For the text-containing cell, return its midpoint in (X, Y) coordinate format. 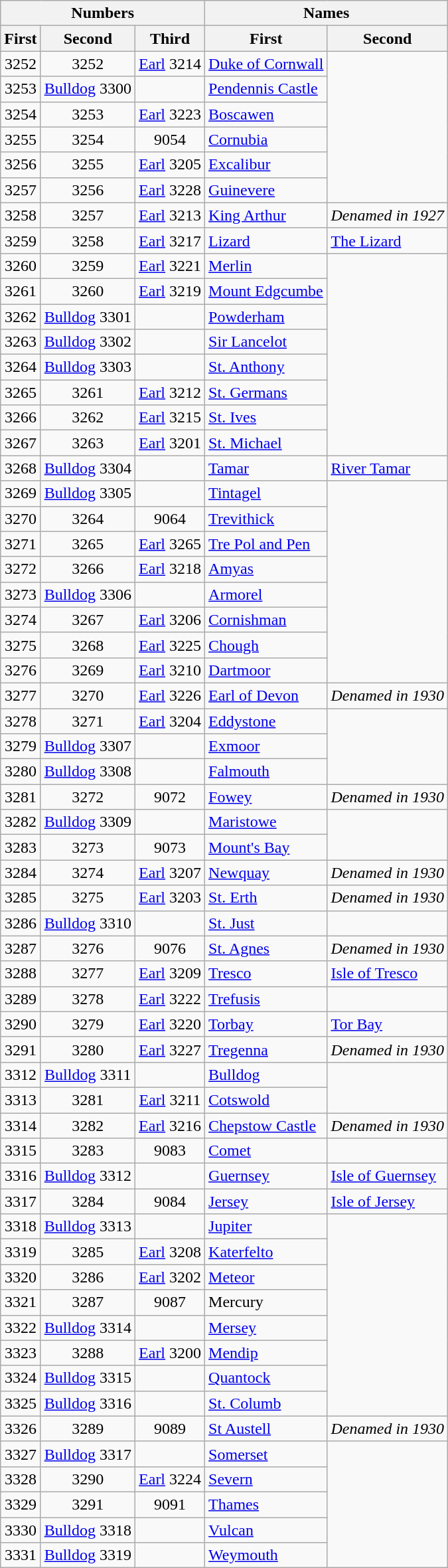
3325 (21, 1403)
Names (327, 13)
Mount Edgcumbe (266, 291)
3314 (21, 1126)
Bulldog 3314 (88, 1328)
Bulldog 3309 (88, 822)
Meteor (266, 1277)
9054 (170, 139)
Earl 3209 (170, 974)
Maristowe (266, 822)
Earl 3222 (170, 999)
Earl 3205 (170, 165)
Earl 3212 (170, 392)
Earl 3206 (170, 620)
9091 (170, 1504)
Boscawen (266, 114)
Bulldog 3316 (88, 1403)
St. Anthony (266, 367)
Bulldog (266, 1075)
Weymouth (266, 1555)
Earl 3221 (170, 266)
Earl 3200 (170, 1353)
9083 (170, 1151)
Earl 3207 (170, 873)
3327 (21, 1454)
Bulldog 3306 (88, 594)
Trevithick (266, 519)
Trefusis (266, 999)
St. Erth (266, 898)
9073 (170, 847)
3322 (21, 1328)
3312 (21, 1075)
Earl 3219 (170, 291)
Jupiter (266, 1227)
Cotswold (266, 1100)
Earl 3204 (170, 721)
Mercury (266, 1302)
Earl 3208 (170, 1252)
Somerset (266, 1454)
Bulldog 3313 (88, 1227)
Katerfelto (266, 1252)
Bulldog 3301 (88, 317)
Tresco (266, 974)
3313 (21, 1100)
Earl 3224 (170, 1479)
Amyas (266, 569)
St. Agnes (266, 948)
3323 (21, 1353)
Bulldog 3311 (88, 1075)
Bulldog 3317 (88, 1454)
Duke of Cornwall (266, 64)
Lizard (266, 240)
Third (170, 39)
Cornishman (266, 620)
9072 (170, 797)
Mount's Bay (266, 847)
3321 (21, 1302)
Bulldog 3302 (88, 342)
Earl 3220 (170, 1024)
3318 (21, 1227)
Bulldog 3308 (88, 772)
3319 (21, 1252)
9089 (170, 1429)
Bulldog 3318 (88, 1529)
Bulldog 3315 (88, 1378)
Chepstow Castle (266, 1126)
Earl 3202 (170, 1277)
Earl 3223 (170, 114)
Bulldog 3303 (88, 367)
Fowey (266, 797)
Tamar (266, 468)
Tregenna (266, 1049)
Isle of Jersey (388, 1201)
Earl 3210 (170, 670)
Earl 3214 (170, 64)
Vulcan (266, 1529)
Earl 3201 (170, 443)
Tre Pol and Pen (266, 544)
Bulldog 3319 (88, 1555)
King Arthur (266, 215)
Armorel (266, 594)
St. Just (266, 923)
St. Germans (266, 392)
Earl 3227 (170, 1049)
Eddystone (266, 721)
3324 (21, 1378)
Earl 3265 (170, 544)
Bulldog 3305 (88, 493)
St. Columb (266, 1403)
Earl 3213 (170, 215)
Earl 3211 (170, 1100)
9064 (170, 519)
3315 (21, 1151)
Guernsey (266, 1176)
Bulldog 3304 (88, 468)
Tor Bay (388, 1024)
Earl 3225 (170, 645)
Earl 3215 (170, 418)
Thames (266, 1504)
Torbay (266, 1024)
Bulldog 3310 (88, 923)
Earl 3226 (170, 695)
Falmouth (266, 772)
3320 (21, 1277)
3326 (21, 1429)
St. Michael (266, 443)
Denamed in 1927 (388, 215)
Earl 3228 (170, 190)
Comet (266, 1151)
Numbers (103, 13)
Earl 3216 (170, 1126)
Earl 3217 (170, 240)
9084 (170, 1201)
9076 (170, 948)
Isle of Tresco (388, 974)
Chough (266, 645)
The Lizard (388, 240)
Dartmoor (266, 670)
Sir Lancelot (266, 342)
3328 (21, 1479)
Bulldog 3312 (88, 1176)
3330 (21, 1529)
Severn (266, 1479)
Quantock (266, 1378)
Excalibur (266, 165)
Powderham (266, 317)
Guinevere (266, 190)
Tintagel (266, 493)
Merlin (266, 266)
Pendennis Castle (266, 89)
River Tamar (388, 468)
Jersey (266, 1201)
3317 (21, 1201)
Mendip (266, 1353)
Isle of Guernsey (388, 1176)
Exmoor (266, 746)
Bulldog 3300 (88, 89)
St. Ives (266, 418)
St Austell (266, 1429)
Earl 3203 (170, 898)
3331 (21, 1555)
3316 (21, 1176)
3329 (21, 1504)
Bulldog 3307 (88, 746)
Mersey (266, 1328)
Earl 3218 (170, 569)
Earl of Devon (266, 695)
9087 (170, 1302)
Cornubia (266, 139)
Newquay (266, 873)
